Search for the cell housing the specified text and yield its (X, Y) center coordinate. 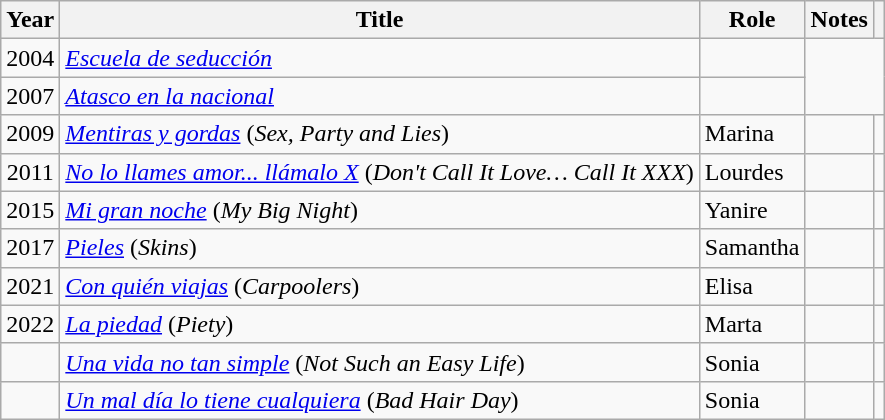
Un mal día lo tiene cualquiera (Bad Hair Day) (380, 400)
La piedad (Piety) (380, 324)
Lourdes (752, 172)
Samantha (752, 248)
Role (752, 20)
2021 (30, 286)
Con quién viajas (Carpoolers) (380, 286)
Mentiras y gordas (Sex, Party and Lies) (380, 134)
Elisa (752, 286)
Pieles (Skins) (380, 248)
Title (380, 20)
2011 (30, 172)
Marta (752, 324)
Mi gran noche (My Big Night) (380, 210)
No lo llames amor... llámalo X (Don't Call It Love… Call It XXX) (380, 172)
Una vida no tan simple (Not Such an Easy Life) (380, 362)
Year (30, 20)
2009 (30, 134)
Marina (752, 134)
2022 (30, 324)
Escuela de seducción (380, 58)
2017 (30, 248)
Atasco en la nacional (380, 96)
2007 (30, 96)
2004 (30, 58)
Notes (839, 20)
Yanire (752, 210)
2015 (30, 210)
